Pinpoint the cell where the given text exists, returning its (X, Y) midpoint coordinate. 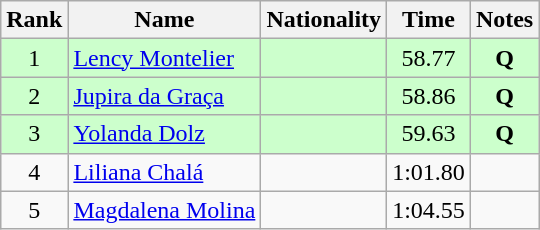
58.86 (429, 96)
Nationality (324, 20)
1:04.55 (429, 210)
Time (429, 20)
Notes (504, 20)
Liliana Chalá (164, 172)
59.63 (429, 134)
3 (34, 134)
Jupira da Graça (164, 96)
Rank (34, 20)
Magdalena Molina (164, 210)
Lency Montelier (164, 58)
58.77 (429, 58)
2 (34, 96)
1:01.80 (429, 172)
5 (34, 210)
4 (34, 172)
Yolanda Dolz (164, 134)
Name (164, 20)
1 (34, 58)
